Return [x, y] of the center of cell containing provided text 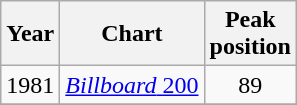
Year [30, 34]
1981 [30, 85]
89 [250, 85]
Chart [132, 34]
Billboard 200 [132, 85]
Peakposition [250, 34]
